Provide the [x, y] coordinate of the cell's center where the given text is located.  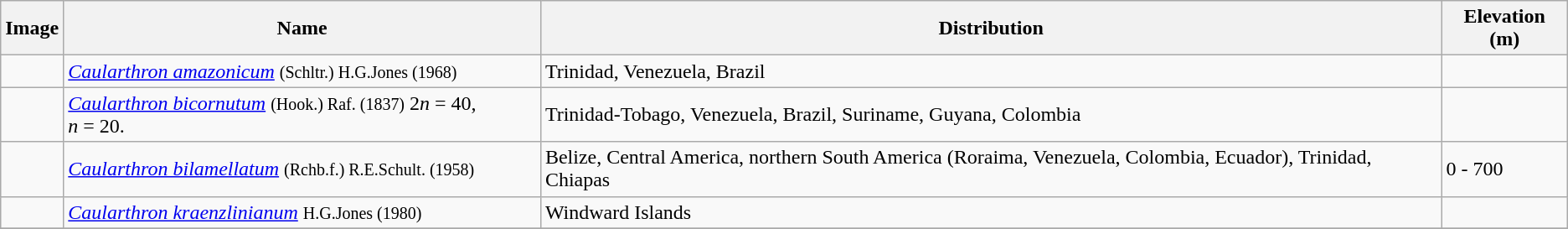
Caularthron bicornutum (Hook.) Raf. (1837) 2n = 40, n = 20. [302, 114]
Trinidad-Tobago, Venezuela, Brazil, Suriname, Guyana, Colombia [991, 114]
Caularthron amazonicum (Schltr.) H.G.Jones (1968) [302, 71]
Caularthron bilamellatum (Rchb.f.) R.E.Schult. (1958) [302, 169]
Image [32, 29]
Caularthron kraenzlinianum H.G.Jones (1980) [302, 212]
Elevation (m) [1504, 29]
0 - 700 [1504, 169]
Windward Islands [991, 212]
Name [302, 29]
Trinidad, Venezuela, Brazil [991, 71]
Belize, Central America, northern South America (Roraima, Venezuela, Colombia, Ecuador), Trinidad, Chiapas [991, 169]
Distribution [991, 29]
